Locate the cell with the specified text and output its [X, Y] center coordinate. 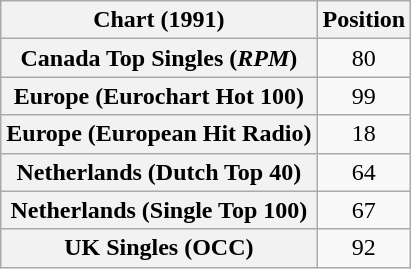
Position [364, 20]
Netherlands (Single Top 100) [159, 210]
Europe (Eurochart Hot 100) [159, 96]
Europe (European Hit Radio) [159, 134]
Netherlands (Dutch Top 40) [159, 172]
UK Singles (OCC) [159, 248]
Canada Top Singles (RPM) [159, 58]
18 [364, 134]
Chart (1991) [159, 20]
92 [364, 248]
80 [364, 58]
67 [364, 210]
64 [364, 172]
99 [364, 96]
